Return (x, y) of the center of cell containing provided text 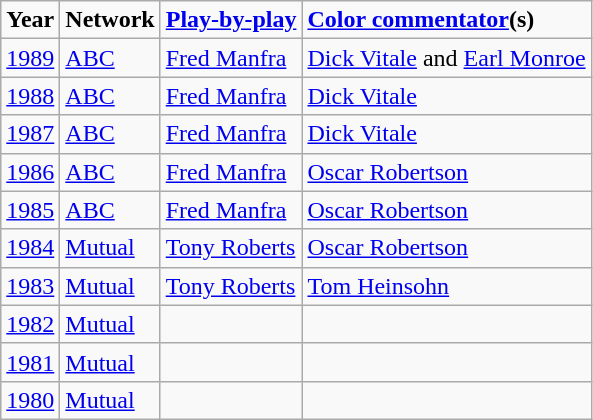
1981 (30, 362)
1987 (30, 134)
1989 (30, 58)
1985 (30, 210)
1980 (30, 400)
1984 (30, 248)
Play-by-play (231, 20)
1986 (30, 172)
1982 (30, 324)
Tom Heinsohn (446, 286)
Dick Vitale and Earl Monroe (446, 58)
Year (30, 20)
1983 (30, 286)
1988 (30, 96)
Color commentator(s) (446, 20)
Network (110, 20)
